Identify which cell holds the provided text, then report its (x, y) central coordinate. 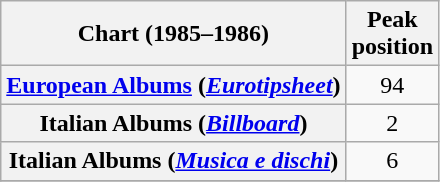
2 (392, 123)
Chart (1985–1986) (174, 34)
Italian Albums (Musica e dischi) (174, 161)
Italian Albums (Billboard) (174, 123)
94 (392, 85)
Peakposition (392, 34)
6 (392, 161)
European Albums (Eurotipsheet) (174, 85)
